Return the [x, y] coordinate for the center point of the cell that contains the specified text.  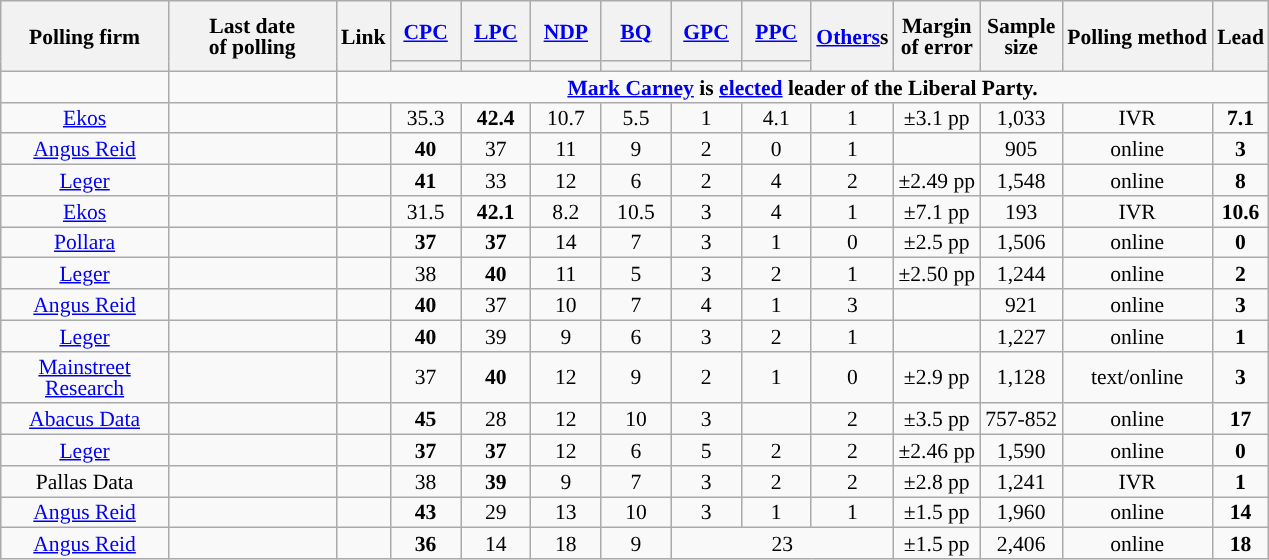
10.5 [636, 212]
1,227 [1021, 336]
10.6 [1240, 212]
±2.49 pp [936, 180]
±2.46 pp [936, 450]
4.1 [776, 118]
45 [426, 420]
±2.50 pp [936, 274]
±7.1 pp [936, 212]
Pallas Data [85, 482]
23 [782, 544]
42.1 [496, 212]
921 [1021, 304]
±2.9 pp [936, 377]
10.7 [566, 118]
text/online [1137, 377]
2,406 [1021, 544]
NDP [566, 31]
13 [566, 512]
Samplesize [1021, 36]
LPC [496, 31]
CPC [426, 31]
757-852 [1021, 420]
Link [364, 36]
BQ [636, 31]
8.2 [566, 212]
Marginof error [936, 36]
Last dateof polling [252, 36]
1,033 [1021, 118]
Otherss [852, 36]
Abacus Data [85, 420]
1,590 [1021, 450]
17 [1240, 420]
GPC [706, 31]
1,960 [1021, 512]
1,128 [1021, 377]
29 [496, 512]
Pollara [85, 242]
193 [1021, 212]
Mark Carney is elected leader of the Liberal Party. [802, 86]
±2.5 pp [936, 242]
Lead [1240, 36]
41 [426, 180]
36 [426, 544]
8 [1240, 180]
1,244 [1021, 274]
±2.8 pp [936, 482]
1,506 [1021, 242]
1,548 [1021, 180]
1,241 [1021, 482]
±3.5 pp [936, 420]
Polling method [1137, 36]
43 [426, 512]
PPC [776, 31]
905 [1021, 150]
5.5 [636, 118]
Mainstreet Research [85, 377]
33 [496, 180]
42.4 [496, 118]
Polling firm [85, 36]
7.1 [1240, 118]
±3.1 pp [936, 118]
31.5 [426, 212]
35.3 [426, 118]
28 [496, 420]
